Return the (x, y) coordinate for the center point of the cell that contains the specified text.  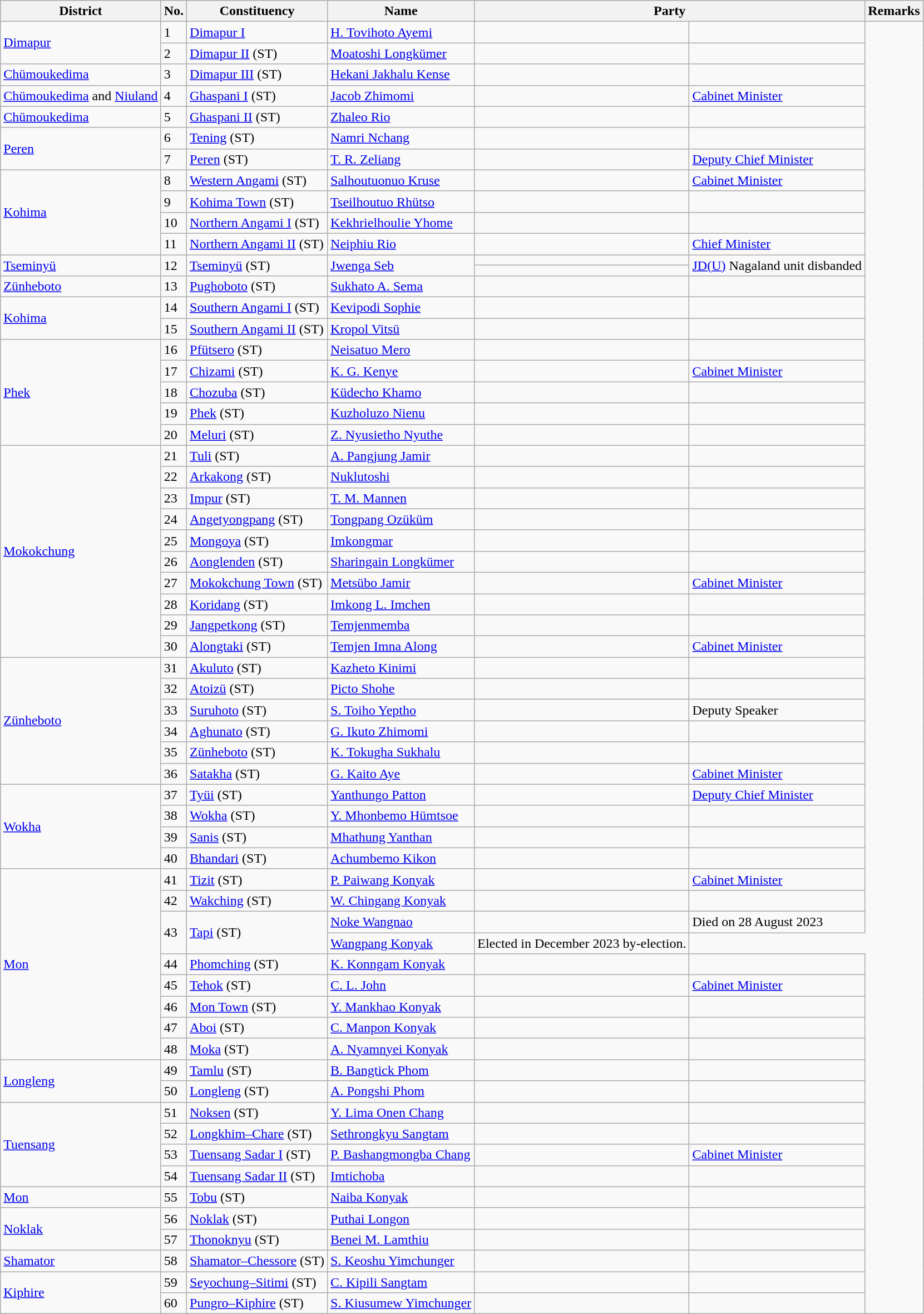
Metsübo Jamir (401, 583)
28 (174, 604)
Tening (ST) (257, 138)
10 (174, 223)
Tobu (ST) (257, 1197)
Longleng (81, 1081)
Meluri (ST) (257, 435)
23 (174, 498)
31 (174, 668)
A. Pongshi Phom (401, 1091)
Northern Angami II (ST) (257, 244)
56 (174, 1218)
W. Chingang Konyak (401, 900)
Picto Shohe (401, 689)
Arkakong (ST) (257, 477)
Longleng (ST) (257, 1091)
S. Keoshu Yimchunger (401, 1261)
45 (174, 986)
Jwenga Seb (401, 265)
Died on 28 August 2023 (777, 922)
P. Bashangmongba Chang (401, 1155)
Zhaleo Rio (401, 117)
Tseminyü (81, 265)
Zünheboto (ST) (257, 752)
26 (174, 562)
41 (174, 879)
Noke Wangnao (401, 922)
15 (174, 329)
50 (174, 1091)
44 (174, 964)
49 (174, 1070)
Namri Nchang (401, 138)
Ghaspani II (ST) (257, 117)
Imtichoba (401, 1176)
60 (174, 1303)
Phek (ST) (257, 414)
Naiba Konyak (401, 1197)
Mon Town (ST) (257, 1007)
K. Konngam Konyak (401, 964)
Northern Angami I (ST) (257, 223)
20 (174, 435)
35 (174, 752)
Sanis (ST) (257, 837)
Tyüi (ST) (257, 795)
42 (174, 900)
Chief Minister (777, 244)
34 (174, 731)
JD(U) Nagaland unit disbanded (777, 265)
S. Kiusumew Yimchunger (401, 1303)
Aonglenden (ST) (257, 562)
Wokha (ST) (257, 816)
21 (174, 456)
Pungro–Kiphire (ST) (257, 1303)
Pughoboto (ST) (257, 287)
Noklak (ST) (257, 1218)
Phek (81, 392)
Kevipodi Sophie (401, 308)
Party (670, 11)
Thonoknyu (ST) (257, 1239)
Y. Mhonbemo Hümtsoe (401, 816)
Ghaspani I (ST) (257, 96)
Imkong L. Imchen (401, 604)
Shamator (81, 1261)
Tseminyü (ST) (257, 265)
38 (174, 816)
30 (174, 647)
46 (174, 1007)
Tamlu (ST) (257, 1070)
12 (174, 265)
Alongtaki (ST) (257, 647)
Southern Angami II (ST) (257, 329)
32 (174, 689)
Kuzholuzo Nienu (401, 414)
Mokokchung (81, 551)
District (81, 11)
G. Ikuto Zhimomi (401, 731)
Sharingain Longkümer (401, 562)
T. R. Zeliang (401, 159)
Z. Nyusietho Nyuthe (401, 435)
Y. Lima Onen Chang (401, 1113)
1 (174, 32)
57 (174, 1239)
Salhoutuonuo Kruse (401, 180)
Dimapur I (257, 32)
Peren (81, 149)
S. Toiho Yeptho (401, 710)
Western Angami (ST) (257, 180)
Constituency (257, 11)
Moatoshi Longkümer (401, 53)
Jangpetkong (ST) (257, 626)
36 (174, 774)
Bhandari (ST) (257, 858)
Tuensang Sadar II (ST) (257, 1176)
Neiphiu Rio (401, 244)
G. Kaito Aye (401, 774)
Chizami (ST) (257, 371)
Nuklutoshi (401, 477)
18 (174, 392)
K. Tokugha Sukhalu (401, 752)
Remarks (894, 11)
C. Kipili Sangtam (401, 1282)
Dimapur (81, 43)
Koridang (ST) (257, 604)
Neisatuo Mero (401, 350)
Dimapur II (ST) (257, 53)
47 (174, 1028)
51 (174, 1113)
11 (174, 244)
8 (174, 180)
6 (174, 138)
24 (174, 519)
Jacob Zhimomi (401, 96)
Mhathung Yanthan (401, 837)
22 (174, 477)
14 (174, 308)
Benei M. Lamthiu (401, 1239)
Phomching (ST) (257, 964)
Wakching (ST) (257, 900)
No. (174, 11)
4 (174, 96)
Temjen Imna Along (401, 647)
Chümoukedima and Niuland (81, 96)
Moka (ST) (257, 1049)
H. Tovihoto Ayemi (401, 32)
Peren (ST) (257, 159)
5 (174, 117)
40 (174, 858)
Puthai Longon (401, 1218)
Tuensang (81, 1144)
13 (174, 287)
Shamator–Chessore (ST) (257, 1261)
Kazheto Kinimi (401, 668)
Chozuba (ST) (257, 392)
55 (174, 1197)
48 (174, 1049)
Name (401, 11)
19 (174, 414)
25 (174, 540)
Tapi (ST) (257, 932)
29 (174, 626)
Kropol Vitsü (401, 329)
59 (174, 1282)
Angetyongpang (ST) (257, 519)
A. Nyamnyei Konyak (401, 1049)
Imkongmar (401, 540)
Noksen (ST) (257, 1113)
Achumbemo Kikon (401, 858)
Aghunato (ST) (257, 731)
37 (174, 795)
B. Bangtick Phom (401, 1070)
P. Paiwang Konyak (401, 879)
Noklak (81, 1229)
Wokha (81, 826)
Dimapur III (ST) (257, 75)
Kohima Town (ST) (257, 201)
Kiphire (81, 1292)
Sethrongkyu Sangtam (401, 1134)
Southern Angami I (ST) (257, 308)
Y. Mankhao Konyak (401, 1007)
Wangpang Konyak (401, 943)
Deputy Speaker (777, 710)
Longkhim–Chare (ST) (257, 1134)
58 (174, 1261)
C. L. John (401, 986)
2 (174, 53)
Mongoya (ST) (257, 540)
C. Manpon Konyak (401, 1028)
Akuluto (ST) (257, 668)
K. G. Kenye (401, 371)
Kekhrielhoulie Yhome (401, 223)
Aboi (ST) (257, 1028)
Tehok (ST) (257, 986)
16 (174, 350)
T. M. Mannen (401, 498)
Tseilhoutuo Rhütso (401, 201)
Mokokchung Town (ST) (257, 583)
Tuensang Sadar I (ST) (257, 1155)
Pfütsero (ST) (257, 350)
Suruhoto (ST) (257, 710)
53 (174, 1155)
Yanthungo Patton (401, 795)
52 (174, 1134)
Satakha (ST) (257, 774)
Temjenmemba (401, 626)
9 (174, 201)
Tizit (ST) (257, 879)
Elected in December 2023 by-election. (582, 943)
43 (174, 932)
17 (174, 371)
Tongpang Ozüküm (401, 519)
3 (174, 75)
33 (174, 710)
Sukhato A. Sema (401, 287)
27 (174, 583)
Küdecho Khamo (401, 392)
A. Pangjung Jamir (401, 456)
Hekani Jakhalu Kense (401, 75)
54 (174, 1176)
Impur (ST) (257, 498)
Atoizü (ST) (257, 689)
Seyochung–Sitimi (ST) (257, 1282)
Tuli (ST) (257, 456)
7 (174, 159)
39 (174, 837)
